Identify which cell holds the provided text, then report its (X, Y) central coordinate. 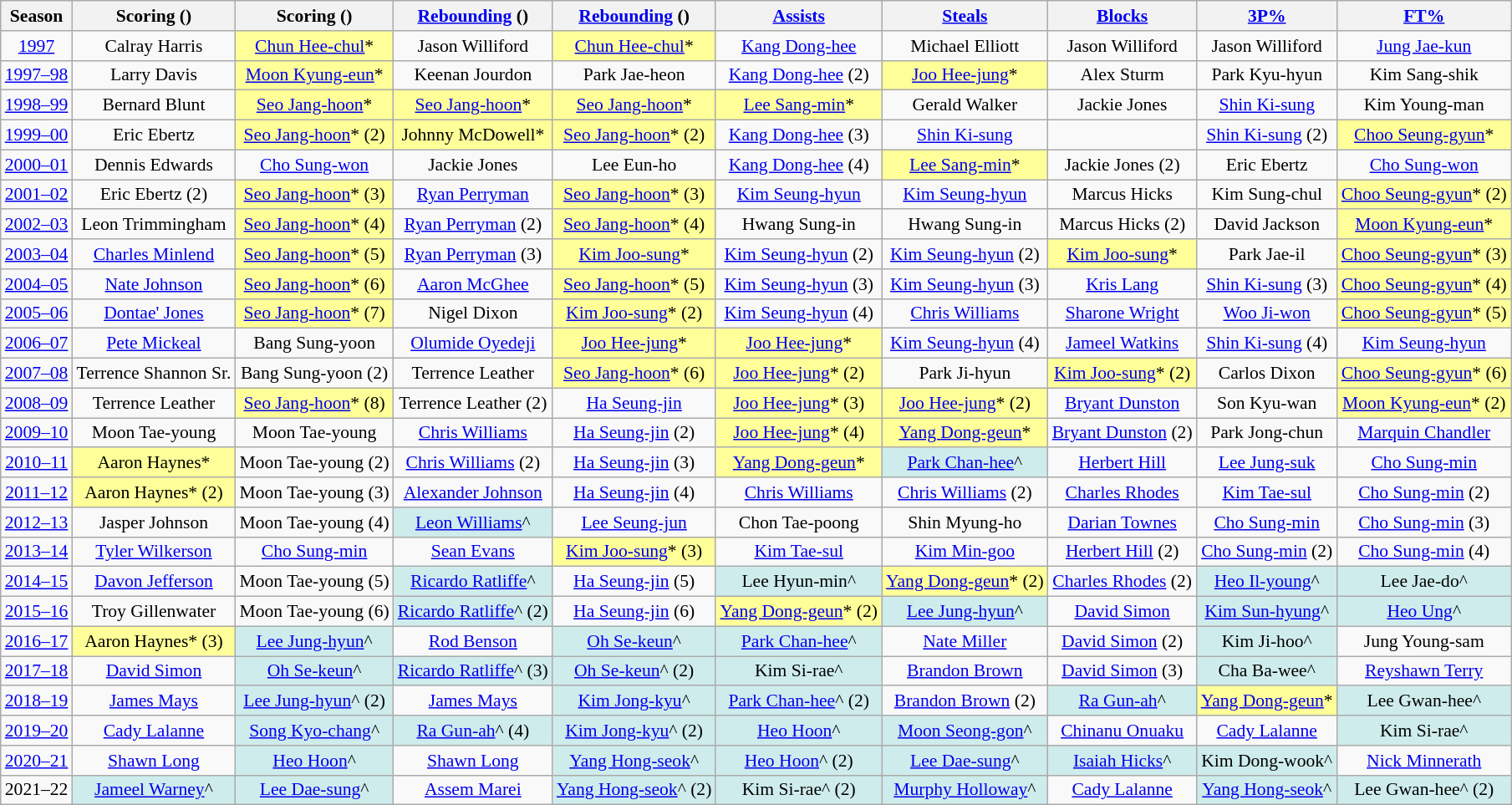
Jasper Johnson (154, 522)
Bryant Dunston (2) (1123, 433)
Terrence Shannon Sr. (154, 374)
Davon Jefferson (154, 582)
Season (37, 16)
Lee Eun-ho (634, 165)
Bang Sung-yoon (2) (314, 374)
2002–03 (37, 225)
Tyler Wilkerson (154, 552)
Nate Miller (965, 641)
Lee Hyun-min^ (799, 582)
Choo Seung-gyun* (3) (1424, 254)
Park Kyu-hyun (1267, 75)
Dontae' Jones (154, 313)
Ha Seung-jin (6) (634, 612)
Ha Seung-jin (2) (634, 433)
Moon Kyung-eun* (2) (1424, 403)
Aaron Haynes* (154, 463)
Park Jae-heon (634, 75)
2014–15 (37, 582)
Oh Se-keun^ (2) (634, 671)
Alexander Johnson (473, 492)
Ryan Perryman (473, 195)
Jung Jae-kun (1424, 46)
Shin Myung-ho (965, 522)
Johnny McDowell* (473, 135)
Kim Sun-hyung^ (1267, 612)
Moon Tae-young (2) (314, 463)
2001–02 (37, 195)
Kang Dong-hee (4) (799, 165)
3P% (1267, 16)
Leon Williams^ (473, 522)
Choo Seung-gyun* (2) (1424, 195)
Herbert Hill (1123, 463)
Nigel Dixon (473, 313)
2007–08 (37, 374)
Chinanu Onuaku (1123, 731)
Ha Seung-jin (5) (634, 582)
Jameel Watkins (1123, 344)
Heo Il-young^ (1267, 582)
Dennis Edwards (154, 165)
Cha Ba-wee^ (1267, 671)
Rod Benson (473, 641)
Murphy Holloway^ (965, 790)
Lee Jung-hyun^ (2) (314, 701)
Kim Ji-hoo^ (1267, 641)
Park Chan-hee^ (2) (799, 701)
2010–11 (37, 463)
Brandon Brown (2) (965, 701)
Ryan Perryman (2) (473, 225)
Moon Tae-young (3) (314, 492)
Kim Si-rae^ (2) (799, 790)
Ha Seung-jin (634, 403)
Carlos Dixon (1267, 374)
Larry Davis (154, 75)
2016–17 (37, 641)
Ricardo Ratliffe^ (3) (473, 671)
Moon Tae-young (5) (314, 582)
1998–99 (37, 105)
FT% (1424, 16)
Ha Seung-jin (3) (634, 463)
Kim Dong-wook^ (1267, 761)
Cho Sung-min (3) (1424, 522)
Kim Young-man (1424, 105)
2017–18 (37, 671)
Reyshawn Terry (1424, 671)
Park Jong-chun (1267, 433)
2011–12 (37, 492)
Kim Min-goo (965, 552)
Jackie Jones (2) (1123, 165)
Ricardo Ratliffe^ (473, 582)
Park Ji-hyun (965, 374)
David Simon (3) (1123, 671)
Choo Seung-gyun* (5) (1424, 313)
Yang Hong-seok^ (2) (634, 790)
Ricardo Ratliffe^ (2) (473, 612)
Moon Tae-young (6) (314, 612)
Choo Seung-gyun* (4) (1424, 284)
Calray Harris (154, 46)
Sharone Wright (1123, 313)
Moon Seong-gon^ (965, 731)
Lee Jung-suk (1267, 463)
2009–10 (37, 433)
Herbert Hill (2) (1123, 552)
Alex Sturm (1123, 75)
2020–21 (37, 761)
Kim Jong-kyu^ (2) (634, 731)
Bang Sung-yoon (314, 344)
Choo Seung-gyun* (1424, 135)
Seo Jang-hoon* (7) (314, 313)
Ra Gun-ah^ (1123, 701)
Bernard Blunt (154, 105)
Park Jae-il (1267, 254)
2018–19 (37, 701)
2004–05 (37, 284)
Kim Sang-shik (1424, 75)
2013–14 (37, 552)
Joo Hee-jung* (4) (799, 433)
Sean Evans (473, 552)
Ryan Perryman (3) (473, 254)
Kim Sung-chul (1267, 195)
2019–20 (37, 731)
2015–16 (37, 612)
Jung Young-sam (1424, 641)
Gerald Walker (965, 105)
Brandon Brown (965, 671)
Darian Townes (1123, 522)
Charles Minlend (154, 254)
Joo Hee-jung* (3) (799, 403)
Kim Jong-kyu^ (634, 701)
Steals (965, 16)
Troy Gillenwater (154, 612)
Jameel Warney^ (154, 790)
Lee Seung-jun (634, 522)
Charles Rhodes (2) (1123, 582)
Heo Hoon^ (2) (799, 761)
Kris Lang (1123, 284)
Charles Rhodes (1123, 492)
Kang Dong-hee (2) (799, 75)
2012–13 (37, 522)
Song Kyo-chang^ (314, 731)
Lee Gwan-hee^ (2) (1424, 790)
David Simon (2) (1123, 641)
Aaron McGhee (473, 284)
Terrence Leather (2) (473, 403)
Marcus Hicks (2) (1123, 225)
2000–01 (37, 165)
Leon Trimmingham (154, 225)
Lee Gwan-hee^ (1424, 701)
Aaron Haynes* (2) (154, 492)
Eric Ebertz (2) (154, 195)
Keenan Jourdon (473, 75)
Lee Jae-do^ (1424, 582)
Marquin Chandler (1424, 433)
Son Kyu-wan (1267, 403)
Kim Joo-sung* (3) (634, 552)
Woo Ji-won (1267, 313)
Kang Dong-hee (799, 46)
Olumide Oyedeji (473, 344)
Choo Seung-gyun* (6) (1424, 374)
Shin Ki-sung (2) (1267, 135)
Cho Sung-min (4) (1424, 552)
Aaron Haynes* (3) (154, 641)
David Jackson (1267, 225)
Ra Gun-ah^ (4) (473, 731)
Marcus Hicks (1123, 195)
2008–09 (37, 403)
Moon Tae-young (4) (314, 522)
Blocks (1123, 16)
Pete Mickeal (154, 344)
Ha Seung-jin (4) (634, 492)
Assists (799, 16)
2003–04 (37, 254)
2021–22 (37, 790)
1999–00 (37, 135)
Assem Marei (473, 790)
Shin Ki-sung (4) (1267, 344)
1997–98 (37, 75)
Michael Elliott (965, 46)
Heo Ung^ (1424, 612)
2005–06 (37, 313)
Kang Dong-hee (3) (799, 135)
1997 (37, 46)
Nate Johnson (154, 284)
Seo Jang-hoon* (8) (314, 403)
Bryant Dunston (1123, 403)
Chon Tae-poong (799, 522)
Shin Ki-sung (3) (1267, 284)
Nick Minnerath (1424, 761)
2006–07 (37, 344)
Isaiah Hicks^ (1123, 761)
